Extract the (X, Y) coordinate from the center of the cell holding the provided text.  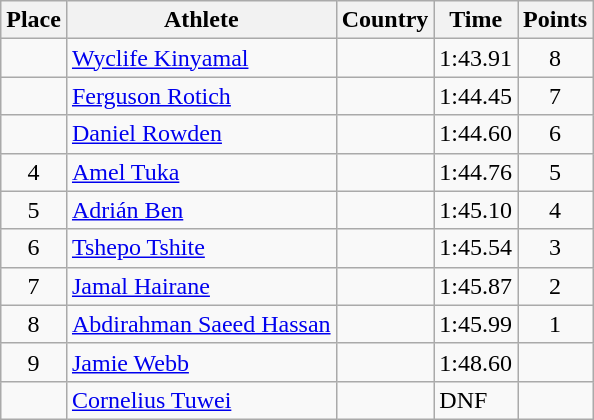
Abdirahman Saeed Hassan (201, 324)
Points (556, 20)
Cornelius Tuwei (201, 400)
1:48.60 (476, 362)
1:45.54 (476, 248)
1:44.60 (476, 134)
1:45.87 (476, 286)
3 (556, 248)
Time (476, 20)
Amel Tuka (201, 172)
Jamie Webb (201, 362)
1 (556, 324)
9 (34, 362)
Wyclife Kinyamal (201, 58)
Tshepo Tshite (201, 248)
Country (385, 20)
Adrián Ben (201, 210)
Ferguson Rotich (201, 96)
1:43.91 (476, 58)
1:45.99 (476, 324)
Place (34, 20)
Daniel Rowden (201, 134)
Athlete (201, 20)
1:44.76 (476, 172)
Jamal Hairane (201, 286)
DNF (476, 400)
1:44.45 (476, 96)
1:45.10 (476, 210)
2 (556, 286)
